Detect which cell encompasses the target text, then output its [x, y] center coordinate. 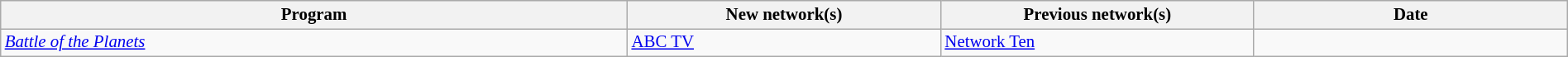
ABC TV [784, 42]
Program [314, 15]
Date [1411, 15]
New network(s) [784, 15]
Network Ten [1097, 42]
Previous network(s) [1097, 15]
Battle of the Planets [314, 42]
